Provide the (x, y) coordinate of the cell's center where the given text is located.  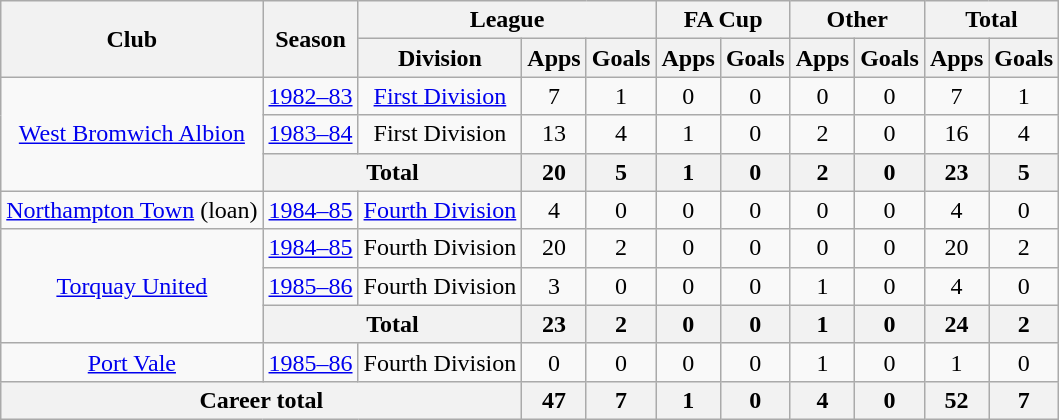
Division (440, 58)
24 (956, 324)
47 (554, 400)
Club (132, 39)
Season (310, 39)
League (507, 20)
52 (956, 400)
3 (554, 286)
FA Cup (723, 20)
13 (554, 134)
Northampton Town (loan) (132, 210)
Career total (262, 400)
West Bromwich Albion (132, 134)
1982–83 (310, 96)
16 (956, 134)
Other (857, 20)
Port Vale (132, 362)
1983–84 (310, 134)
Torquay United (132, 286)
